Return the (X, Y) coordinate for the center point of the cell that contains the specified text.  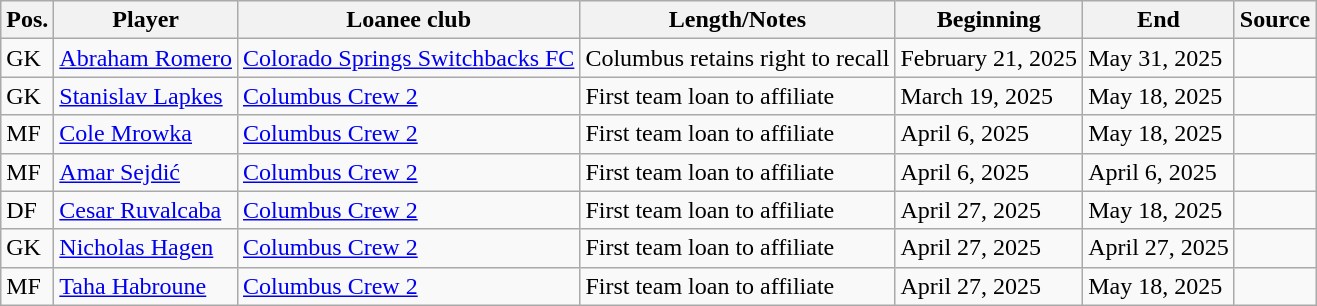
Beginning (989, 20)
Colorado Springs Switchbacks FC (408, 58)
Player (146, 20)
Stanislav Lapkes (146, 96)
Source (1274, 20)
Cole Mrowka (146, 134)
Length/Notes (738, 20)
Nicholas Hagen (146, 248)
Amar Sejdić (146, 172)
Columbus retains right to recall (738, 58)
Pos. (28, 20)
Loanee club (408, 20)
March 19, 2025 (989, 96)
Cesar Ruvalcaba (146, 210)
May 31, 2025 (1159, 58)
Abraham Romero (146, 58)
End (1159, 20)
Taha Habroune (146, 286)
DF (28, 210)
February 21, 2025 (989, 58)
